Determine the (X, Y) coordinate at the center of the cell enclosing the given text.  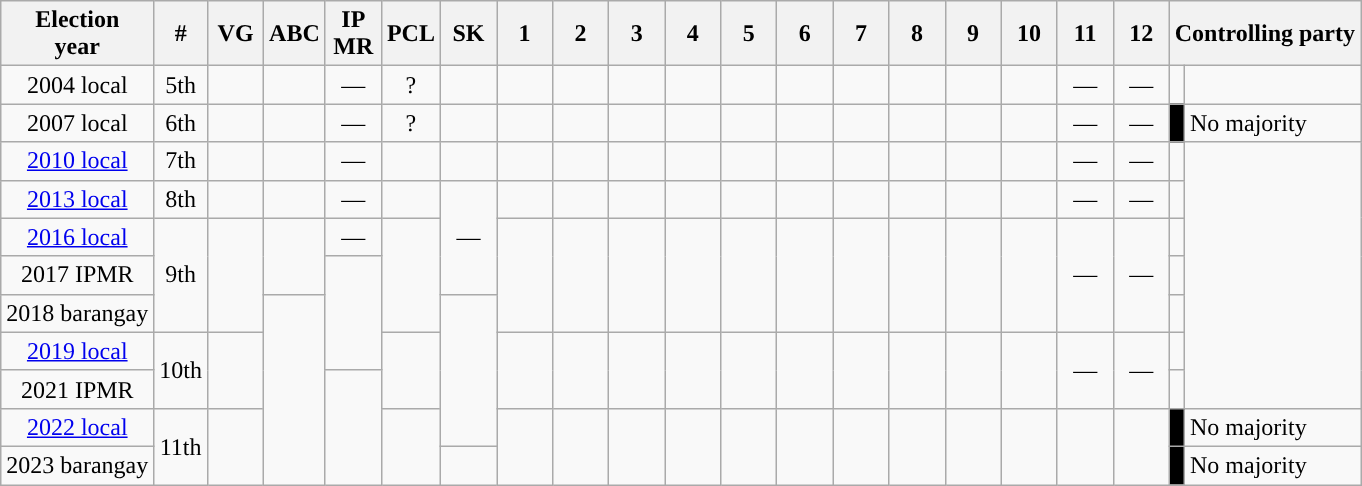
# (181, 34)
3 (637, 34)
VG (236, 34)
2013 local (78, 199)
2019 local (78, 351)
6 (805, 34)
12 (1141, 34)
PCL (410, 34)
2007 local (78, 123)
2 (581, 34)
4 (693, 34)
8 (917, 34)
2018 barangay (78, 313)
2004 local (78, 85)
7th (181, 161)
2010 local (78, 161)
2021 IPMR (78, 389)
SK (468, 34)
2017 IPMR (78, 275)
IPMR (353, 34)
5th (181, 85)
7 (861, 34)
11th (181, 446)
2023 barangay (78, 465)
10 (1029, 34)
9 (973, 34)
2016 local (78, 237)
ABC (295, 34)
5 (749, 34)
1 (524, 34)
8th (181, 199)
10th (181, 370)
2022 local (78, 427)
6th (181, 123)
Electionyear (78, 34)
11 (1085, 34)
9th (181, 275)
Controlling party (1264, 34)
